From the cell containing the given text, extract its center point as [x, y] coordinate. 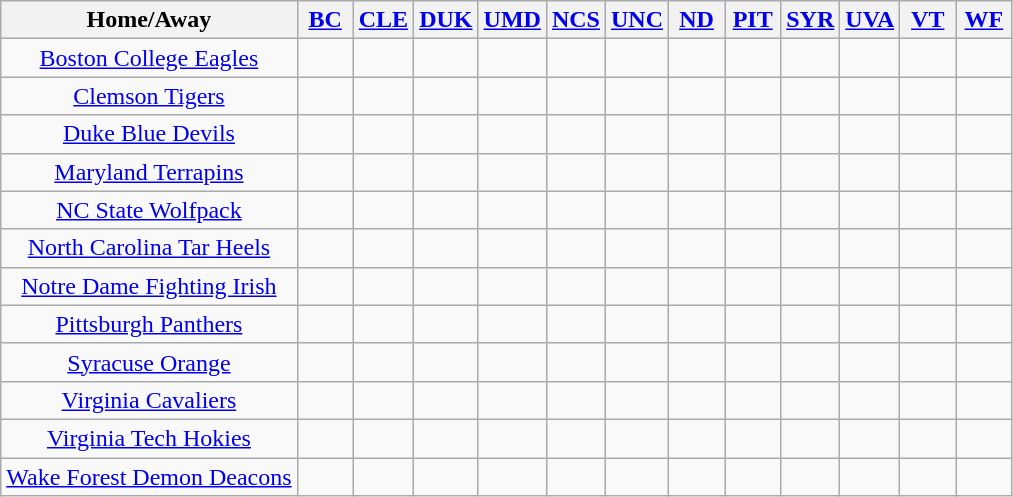
Pittsburgh Panthers [149, 324]
VT [928, 20]
SYR [810, 20]
DUK [446, 20]
North Carolina Tar Heels [149, 248]
Home/Away [149, 20]
BC [325, 20]
PIT [753, 20]
UMD [512, 20]
UVA [870, 20]
NCS [576, 20]
Clemson Tigers [149, 96]
Virginia Cavaliers [149, 400]
Notre Dame Fighting Irish [149, 286]
CLE [383, 20]
ND [697, 20]
Wake Forest Demon Deacons [149, 477]
WF [984, 20]
Maryland Terrapins [149, 172]
Duke Blue Devils [149, 134]
NC State Wolfpack [149, 210]
Syracuse Orange [149, 362]
UNC [638, 20]
Virginia Tech Hokies [149, 438]
Boston College Eagles [149, 58]
